Detect which cell encompasses the target text, then output its (X, Y) center coordinate. 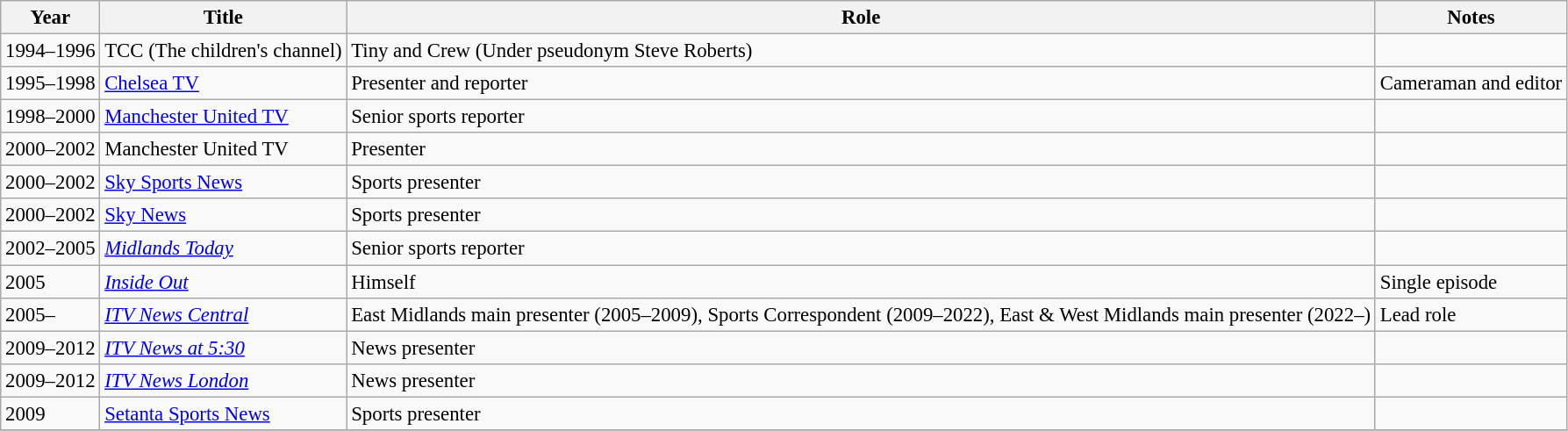
ITV News Central (223, 314)
2005– (51, 314)
Tiny and Crew (Under pseudonym Steve Roberts) (862, 51)
Single episode (1471, 282)
Title (223, 18)
ITV News London (223, 380)
1995–1998 (51, 83)
Presenter (862, 149)
2002–2005 (51, 248)
Notes (1471, 18)
East Midlands main presenter (2005–2009), Sports Correspondent (2009–2022), East & West Midlands main presenter (2022–) (862, 314)
2009 (51, 413)
Inside Out (223, 282)
Role (862, 18)
Sky News (223, 215)
Cameraman and editor (1471, 83)
Year (51, 18)
Sky Sports News (223, 183)
1994–1996 (51, 51)
Himself (862, 282)
2005 (51, 282)
Presenter and reporter (862, 83)
ITV News at 5:30 (223, 348)
Chelsea TV (223, 83)
Midlands Today (223, 248)
1998–2000 (51, 117)
Setanta Sports News (223, 413)
Lead role (1471, 314)
TCC (The children's channel) (223, 51)
